Pinpoint the cell where the given text exists, returning its [X, Y] midpoint coordinate. 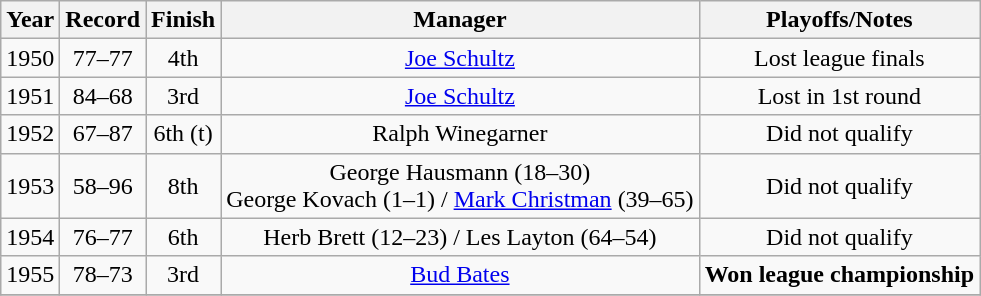
Won league championship [839, 275]
Lost in 1st round [839, 96]
78–73 [103, 275]
1950 [30, 58]
Herb Brett (12–23) / Les Layton (64–54) [460, 237]
1952 [30, 134]
77–77 [103, 58]
6th [184, 237]
Lost league finals [839, 58]
67–87 [103, 134]
Manager [460, 20]
1951 [30, 96]
58–96 [103, 186]
Year [30, 20]
George Hausmann (18–30) George Kovach (1–1) / Mark Christman (39–65) [460, 186]
1954 [30, 237]
4th [184, 58]
Record [103, 20]
6th (t) [184, 134]
Playoffs/Notes [839, 20]
1955 [30, 275]
76–77 [103, 237]
1953 [30, 186]
Ralph Winegarner [460, 134]
8th [184, 186]
84–68 [103, 96]
Bud Bates [460, 275]
Finish [184, 20]
